For the text-containing cell, return its midpoint in (x, y) coordinate format. 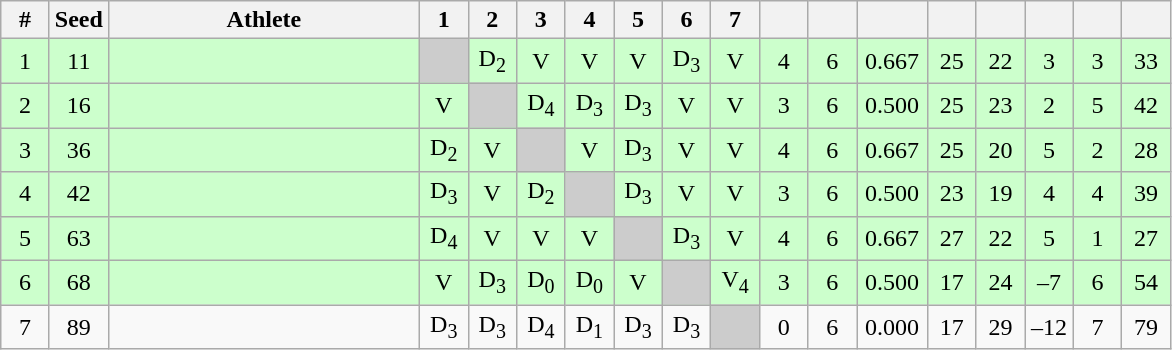
# (26, 20)
33 (1146, 61)
11 (78, 61)
79 (1146, 327)
29 (1000, 327)
54 (1146, 283)
28 (1146, 150)
–7 (1050, 283)
D1 (590, 327)
19 (1000, 194)
20 (1000, 150)
Seed (78, 20)
–12 (1050, 327)
36 (78, 150)
16 (78, 105)
68 (78, 283)
39 (1146, 194)
24 (1000, 283)
63 (78, 238)
89 (78, 327)
V4 (736, 283)
0 (784, 327)
0.000 (892, 327)
Athlete (264, 20)
